Return [X, Y] of the center of cell containing provided text 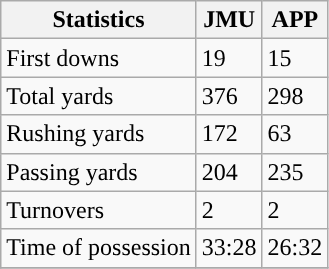
Rushing yards [99, 134]
APP [295, 20]
Turnovers [99, 210]
Passing yards [99, 172]
204 [229, 172]
15 [295, 58]
19 [229, 58]
33:28 [229, 248]
First downs [99, 58]
Total yards [99, 96]
Statistics [99, 20]
26:32 [295, 248]
235 [295, 172]
63 [295, 134]
298 [295, 96]
376 [229, 96]
172 [229, 134]
Time of possession [99, 248]
JMU [229, 20]
